Pinpoint the cell where the given text exists, returning its (x, y) midpoint coordinate. 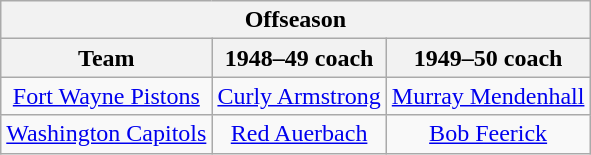
1949–50 coach (488, 58)
Team (106, 58)
Bob Feerick (488, 134)
1948–49 coach (299, 58)
Offseason (296, 20)
Washington Capitols (106, 134)
Red Auerbach (299, 134)
Murray Mendenhall (488, 96)
Fort Wayne Pistons (106, 96)
Curly Armstrong (299, 96)
